Identify which cell holds the provided text, then report its (x, y) central coordinate. 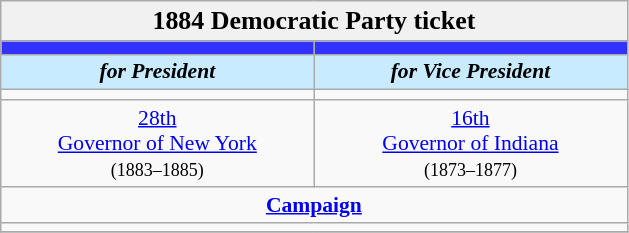
Campaign (314, 205)
for Vice President (470, 72)
16thGovernor of Indiana(1873–1877) (470, 144)
1884 Democratic Party ticket (314, 21)
for President (158, 72)
28thGovernor of New York(1883–1885) (158, 144)
